Capture the cell that displays the provided text and extract its [x, y] central coordinate. 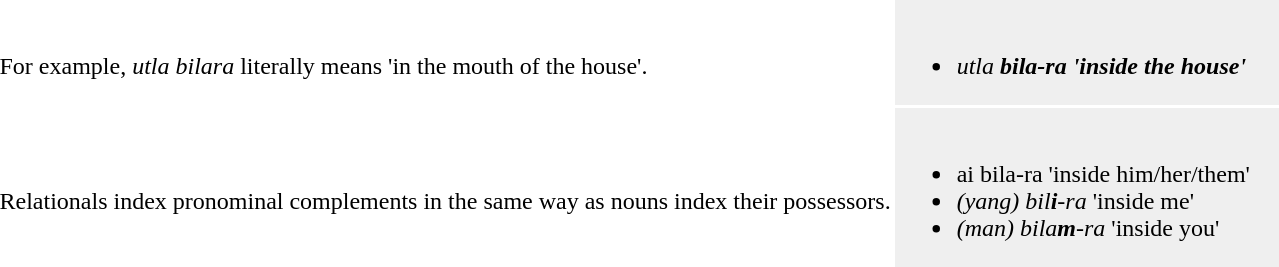
utla bila-ra 'inside the house' [1086, 52]
ai bila-ra 'inside him/her/them'(yang) bili-ra 'inside me'(man) bilam-ra 'inside you' [1086, 188]
